Return (X, Y) of the center of cell containing provided text 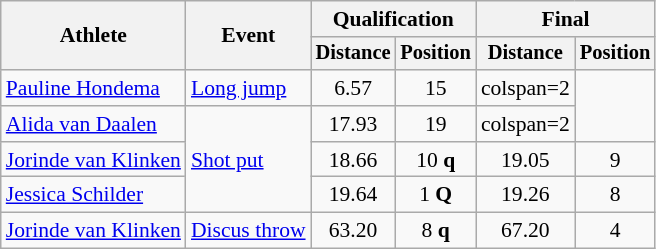
6.57 (354, 88)
Athlete (94, 36)
18.66 (354, 160)
Event (248, 36)
Discus throw (248, 231)
9 (615, 160)
Alida van Daalen (94, 124)
67.20 (526, 231)
Qualification (394, 19)
10 q (435, 160)
Pauline Hondema (94, 88)
4 (615, 231)
15 (435, 88)
Jessica Schilder (94, 195)
19 (435, 124)
Final (566, 19)
Long jump (248, 88)
19.26 (526, 195)
8 (615, 195)
17.93 (354, 124)
1 Q (435, 195)
Shot put (248, 160)
63.20 (354, 231)
19.05 (526, 160)
8 q (435, 231)
19.64 (354, 195)
